Output the [x, y] coordinate of the center of the cell containing the given text.  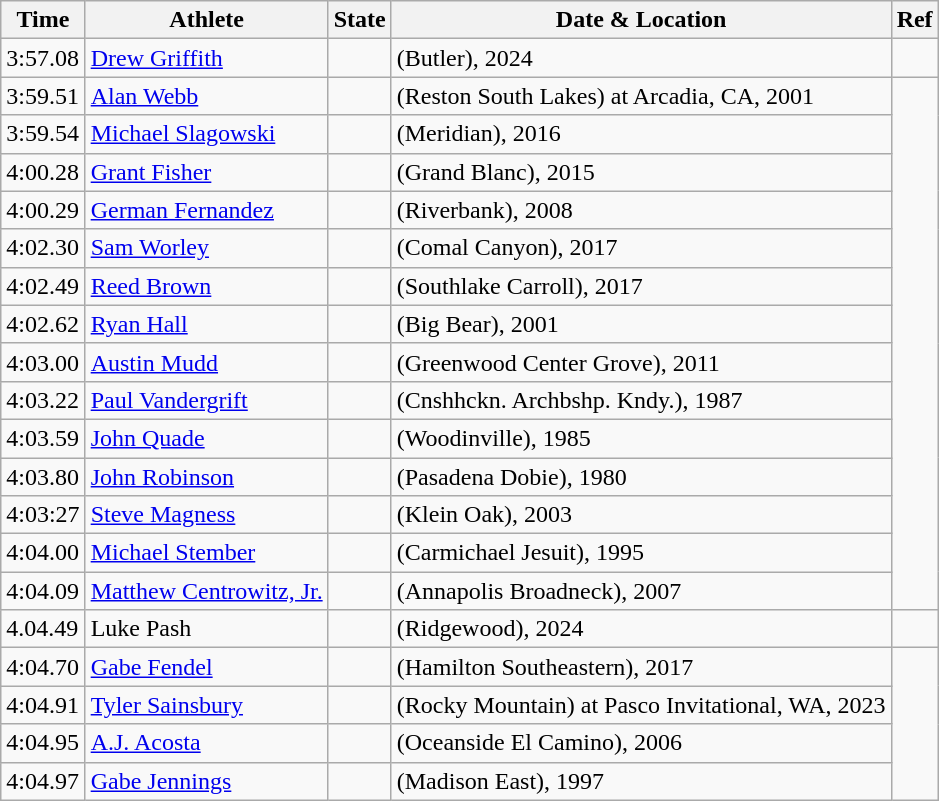
(Annapolis Broadneck), 2007 [641, 591]
Grant Fisher [206, 172]
4:03.00 [43, 362]
Ryan Hall [206, 324]
4:04.00 [43, 553]
(Greenwood Center Grove), 2011 [641, 362]
John Robinson [206, 477]
(Rocky Mountain) at Pasco Invitational, WA, 2023 [641, 705]
4:02.30 [43, 248]
(Carmichael Jesuit), 1995 [641, 553]
4:04.95 [43, 743]
(Cnshhckn. Archbshp. Kndy.), 1987 [641, 400]
Paul Vandergrift [206, 400]
4.04.49 [43, 629]
3:59.54 [43, 134]
State [360, 20]
Gabe Fendel [206, 667]
Alan Webb [206, 96]
John Quade [206, 438]
4:00.28 [43, 172]
German Fernandez [206, 210]
(Oceanside El Camino), 2006 [641, 743]
Tyler Sainsbury [206, 705]
Sam Worley [206, 248]
Michael Stember [206, 553]
(Hamilton Southeastern), 2017 [641, 667]
4:04.70 [43, 667]
4:03.59 [43, 438]
(Southlake Carroll), 2017 [641, 286]
Date & Location [641, 20]
Michael Slagowski [206, 134]
4:02.49 [43, 286]
Time [43, 20]
Austin Mudd [206, 362]
A.J. Acosta [206, 743]
(Riverbank), 2008 [641, 210]
Gabe Jennings [206, 781]
(Reston South Lakes) at Arcadia, CA, 2001 [641, 96]
(Meridian), 2016 [641, 134]
4:03.22 [43, 400]
4:04.09 [43, 591]
(Big Bear), 2001 [641, 324]
3:59.51 [43, 96]
4:03.80 [43, 477]
4:04.91 [43, 705]
(Madison East), 1997 [641, 781]
Drew Griffith [206, 58]
(Butler), 2024 [641, 58]
Matthew Centrowitz, Jr. [206, 591]
4:00.29 [43, 210]
4:02.62 [43, 324]
(Klein Oak), 2003 [641, 515]
(Comal Canyon), 2017 [641, 248]
(Grand Blanc), 2015 [641, 172]
Steve Magness [206, 515]
Reed Brown [206, 286]
4:03:27 [43, 515]
Luke Pash [206, 629]
(Ridgewood), 2024 [641, 629]
4:04.97 [43, 781]
(Pasadena Dobie), 1980 [641, 477]
Ref [914, 20]
3:57.08 [43, 58]
(Woodinville), 1985 [641, 438]
Athlete [206, 20]
